Provide the (x, y) coordinate of the cell's center where the given text is located.  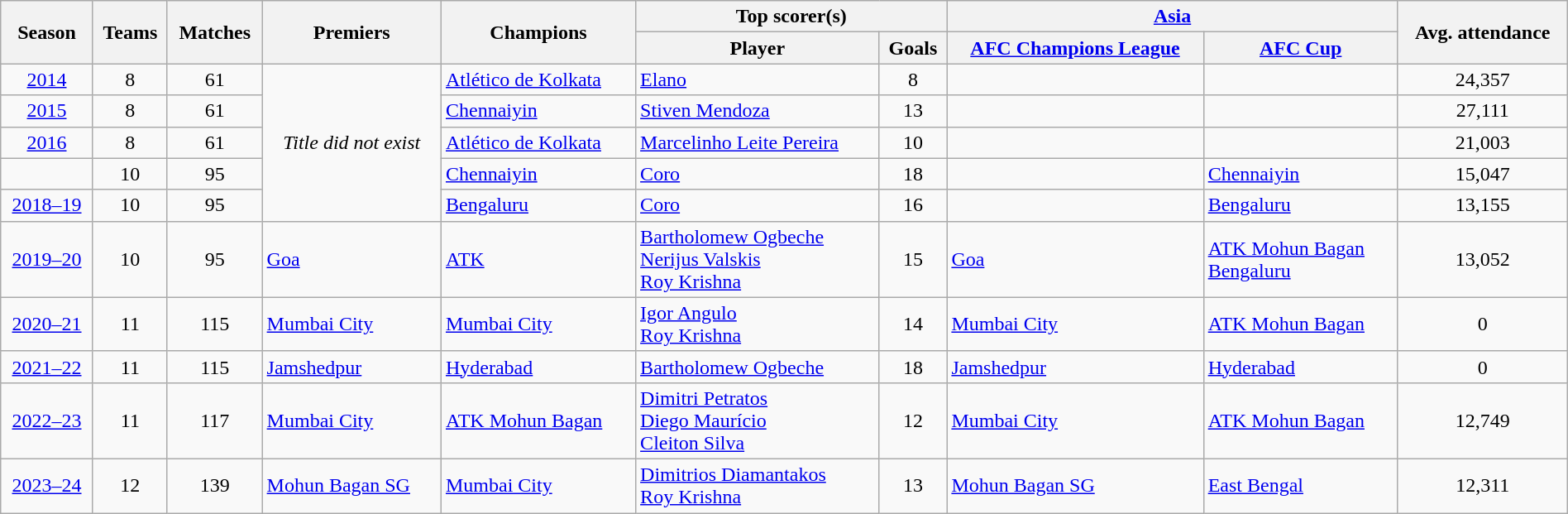
AFC Champions League (1075, 48)
12,749 (1482, 420)
Goals (913, 48)
2018–19 (47, 205)
139 (215, 485)
Avg. attendance (1482, 32)
Bartholomew Ogbeche (758, 367)
2021–22 (47, 367)
2016 (47, 142)
ATK Mohun BaganBengaluru (1300, 259)
27,111 (1482, 111)
ATK (538, 259)
21,003 (1482, 142)
2019–20 (47, 259)
Elano (758, 79)
Asia (1173, 17)
East Bengal (1300, 485)
Stiven Mendoza (758, 111)
14 (913, 324)
Champions (538, 32)
2023–24 (47, 485)
Teams (130, 32)
Premiers (351, 32)
2015 (47, 111)
16 (913, 205)
Top scorer(s) (791, 17)
Marcelinho Leite Pereira (758, 142)
12,311 (1482, 485)
2022–23 (47, 420)
117 (215, 420)
2014 (47, 79)
Title did not exist (351, 142)
Matches (215, 32)
Bartholomew Ogbeche Nerijus Valskis Roy Krishna (758, 259)
Dimitrios Diamantakos Roy Krishna (758, 485)
15 (913, 259)
13,155 (1482, 205)
AFC Cup (1300, 48)
Season (47, 32)
Igor Angulo Roy Krishna (758, 324)
24,357 (1482, 79)
Player (758, 48)
Dimitri Petratos Diego Maurício Cleiton Silva (758, 420)
2020–21 (47, 324)
15,047 (1482, 174)
13,052 (1482, 259)
